Search for the cell housing the specified text and yield its (X, Y) center coordinate. 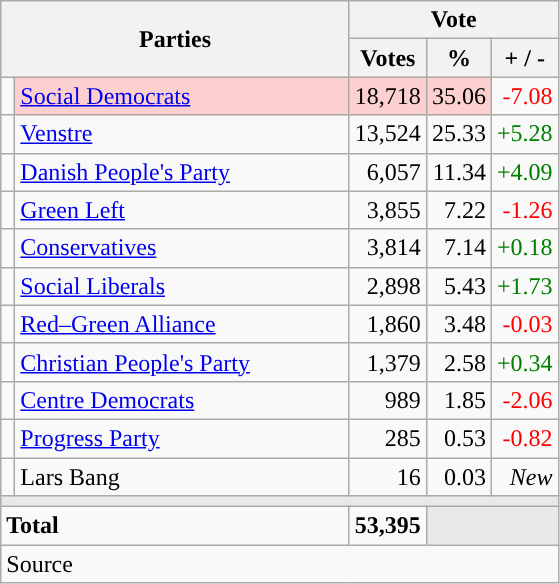
Source (280, 564)
1,860 (388, 324)
Social Liberals (182, 286)
-1.26 (524, 210)
2,898 (388, 286)
25.33 (458, 134)
Christian People's Party (182, 362)
Social Democrats (182, 96)
3,855 (388, 210)
-7.08 (524, 96)
+ / - (524, 58)
285 (388, 438)
2.58 (458, 362)
5.43 (458, 286)
Venstre (182, 134)
+0.18 (524, 248)
1.85 (458, 400)
989 (388, 400)
+0.34 (524, 362)
6,057 (388, 172)
% (458, 58)
Total (176, 526)
-0.03 (524, 324)
Lars Bang (182, 477)
Centre Democrats (182, 400)
0.03 (458, 477)
+1.73 (524, 286)
Danish People's Party (182, 172)
New (524, 477)
Conservatives (182, 248)
18,718 (388, 96)
3.48 (458, 324)
7.14 (458, 248)
35.06 (458, 96)
Vote (454, 20)
+4.09 (524, 172)
7.22 (458, 210)
16 (388, 477)
Parties (176, 39)
11.34 (458, 172)
53,395 (388, 526)
+5.28 (524, 134)
0.53 (458, 438)
-0.82 (524, 438)
Green Left (182, 210)
Votes (388, 58)
Red–Green Alliance (182, 324)
-2.06 (524, 400)
13,524 (388, 134)
Progress Party (182, 438)
3,814 (388, 248)
1,379 (388, 362)
